From the cell containing the given text, extract its center point as [X, Y] coordinate. 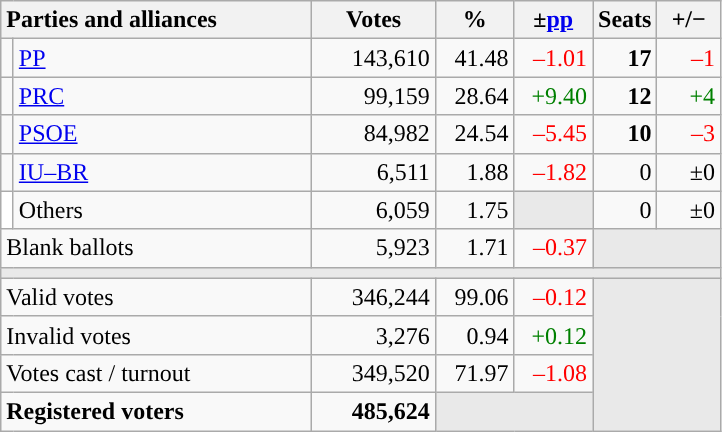
10 [624, 134]
0.94 [474, 335]
Valid votes [156, 297]
Seats [624, 20]
Invalid votes [156, 335]
+/− [689, 20]
PRC [162, 96]
+4 [689, 96]
346,244 [374, 297]
3,276 [374, 335]
–1.01 [554, 58]
71.97 [474, 373]
24.54 [474, 134]
PP [162, 58]
99,159 [374, 96]
485,624 [374, 411]
Registered voters [156, 411]
–1.82 [554, 172]
–5.45 [554, 134]
–0.12 [554, 297]
1.75 [474, 210]
5,923 [374, 248]
–3 [689, 134]
41.48 [474, 58]
–1.08 [554, 373]
Votes [374, 20]
17 [624, 58]
12 [624, 96]
IU–BR [162, 172]
Votes cast / turnout [156, 373]
99.06 [474, 297]
+0.12 [554, 335]
PSOE [162, 134]
Others [162, 210]
1.71 [474, 248]
–0.37 [554, 248]
143,610 [374, 58]
6,511 [374, 172]
1.88 [474, 172]
349,520 [374, 373]
+9.40 [554, 96]
84,982 [374, 134]
6,059 [374, 210]
Blank ballots [156, 248]
28.64 [474, 96]
±pp [554, 20]
Parties and alliances [156, 20]
% [474, 20]
–1 [689, 58]
